Find where the given text appears and provide that cell's center as (X, Y) coordinate. 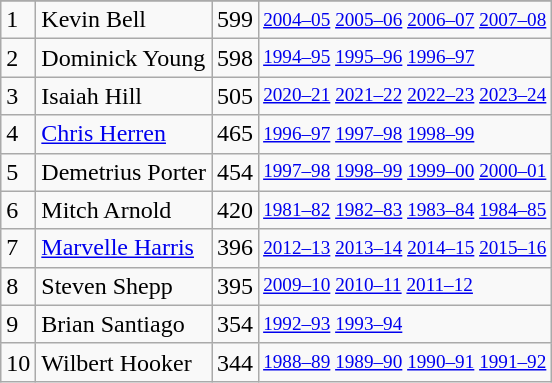
354 (236, 324)
Marvelle Harris (124, 248)
Isaiah Hill (124, 96)
344 (236, 362)
2020–21 2021–22 2022–23 2023–24 (405, 96)
10 (18, 362)
2 (18, 58)
Demetrius Porter (124, 172)
4 (18, 134)
599 (236, 20)
Brian Santiago (124, 324)
2009–10 2010–11 2011–12 (405, 286)
Mitch Arnold (124, 210)
9 (18, 324)
395 (236, 286)
454 (236, 172)
1996–97 1997–98 1998–99 (405, 134)
8 (18, 286)
7 (18, 248)
1981–82 1982–83 1983–84 1984–85 (405, 210)
Steven Shepp (124, 286)
2004–05 2005–06 2006–07 2007–08 (405, 20)
1 (18, 20)
1988–89 1989–90 1990–91 1991–92 (405, 362)
Wilbert Hooker (124, 362)
465 (236, 134)
505 (236, 96)
3 (18, 96)
1992–93 1993–94 (405, 324)
420 (236, 210)
5 (18, 172)
2012–13 2013–14 2014–15 2015–16 (405, 248)
598 (236, 58)
6 (18, 210)
1994–95 1995–96 1996–97 (405, 58)
Chris Herren (124, 134)
Kevin Bell (124, 20)
1997–98 1998–99 1999–00 2000–01 (405, 172)
396 (236, 248)
Dominick Young (124, 58)
